Provide the (X, Y) coordinate of the cell's center where the given text is located.  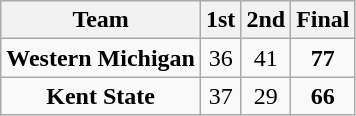
Final (323, 20)
77 (323, 58)
37 (220, 96)
1st (220, 20)
Western Michigan (101, 58)
Kent State (101, 96)
2nd (266, 20)
Team (101, 20)
66 (323, 96)
41 (266, 58)
36 (220, 58)
29 (266, 96)
